For the text-containing cell, return its midpoint in [x, y] coordinate format. 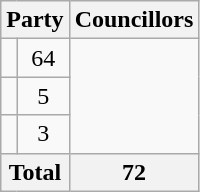
Councillors [134, 20]
64 [43, 58]
72 [134, 172]
3 [43, 134]
Total [35, 172]
5 [43, 96]
Party [35, 20]
